Extract the (x, y) coordinate from the center of the cell holding the provided text.  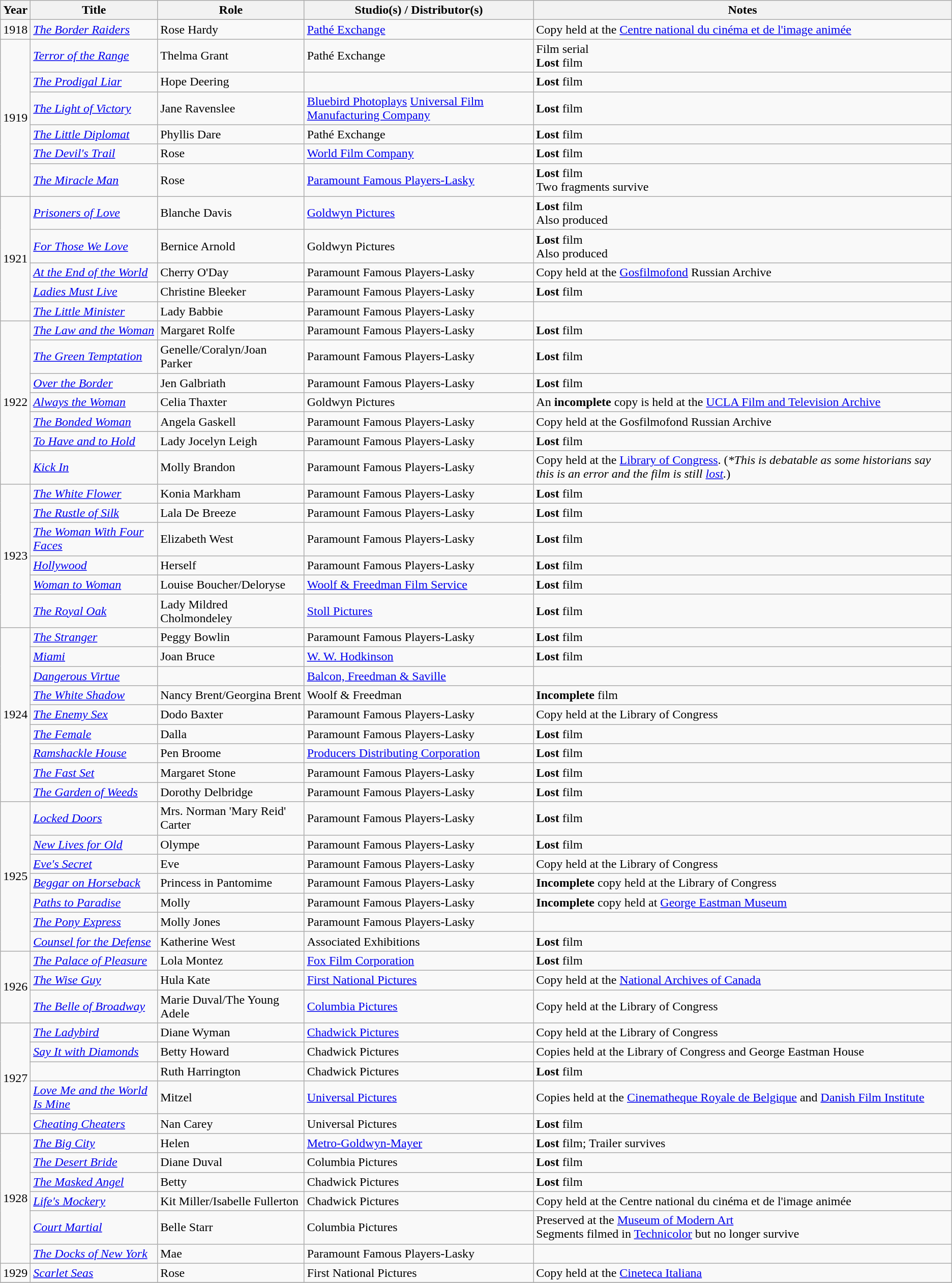
Ruth Harrington (231, 1071)
Beggar on Horseback (94, 883)
Counsel for the Defense (94, 941)
Preserved at the Museum of Modern Art Segments filmed in Technicolor but no longer survive (742, 1227)
Copies held at the Cinematheque Royale de Belgique and Danish Film Institute (742, 1098)
The Little Diplomat (94, 134)
Ramshackle House (94, 753)
Marie Duval/The Young Adele (231, 1006)
Studio(s) / Distributor(s) (419, 10)
Mrs. Norman 'Mary Reid' Carter (231, 818)
Always the Woman (94, 402)
1921 (15, 258)
Celia Thaxter (231, 402)
The Woman With Four Faces (94, 539)
The Light of Victory (94, 108)
Paths to Paradise (94, 902)
The Ladybird (94, 1033)
Terror of the Range (94, 56)
Belle Starr (231, 1227)
The Belle of Broadway (94, 1006)
Metro-Goldwyn-Mayer (419, 1143)
Mitzel (231, 1098)
Notes (742, 10)
Elizabeth West (231, 539)
Dalla (231, 734)
The Pony Express (94, 922)
At the End of the World (94, 272)
Olympe (231, 844)
Peggy Bowlin (231, 637)
Lost filmTwo fragments survive (742, 180)
World Film Company (419, 154)
Helen (231, 1143)
The Fast Set (94, 773)
The Desert Bride (94, 1162)
The White Shadow (94, 695)
Pen Broome (231, 753)
Bernice Arnold (231, 246)
Balcon, Freedman & Saville (419, 676)
The Rustle of Silk (94, 513)
Molly Jones (231, 922)
The Green Temptation (94, 357)
Locked Doors (94, 818)
Role (231, 10)
The Female (94, 734)
Love Me and the World Is Mine (94, 1098)
Betty Howard (231, 1052)
Title (94, 10)
An incomplete copy is held at the UCLA Film and Television Archive (742, 402)
The Miracle Man (94, 180)
Cheating Cheaters (94, 1124)
1919 (15, 118)
Thelma Grant (231, 56)
The Big City (94, 1143)
Copy held at the National Archives of Canada (742, 980)
Copy held at the Library of Congress. (*This is debatable as some historians say this is an error and the film is still lost.) (742, 467)
Lady Mildred Cholmondeley (231, 610)
Margaret Rolfe (231, 331)
The Bonded Woman (94, 422)
The Prodigal Liar (94, 82)
1923 (15, 556)
Molly (231, 902)
Woolf & Freedman Film Service (419, 585)
Lala De Breeze (231, 513)
The Masked Angel (94, 1182)
Hula Kate (231, 980)
The White Flower (94, 493)
Nancy Brent/Georgina Brent (231, 695)
The Devil's Trail (94, 154)
Genelle/Coralyn/Joan Parker (231, 357)
1928 (15, 1199)
Diane Wyman (231, 1033)
1927 (15, 1078)
1926 (15, 987)
Fox Film Corporation (419, 960)
Year (15, 10)
The Enemy Sex (94, 715)
For Those We Love (94, 246)
1922 (15, 402)
The Royal Oak (94, 610)
Lost film; Trailer survives (742, 1143)
The Wise Guy (94, 980)
Copy held at the Cineteca Italiana (742, 1273)
Life's Mockery (94, 1201)
Over the Border (94, 383)
Dangerous Virtue (94, 676)
Kick In (94, 467)
Mae (231, 1253)
The Docks of New York (94, 1253)
The Law and the Woman (94, 331)
Dodo Baxter (231, 715)
Margaret Stone (231, 773)
The Little Minister (94, 311)
Christine Bleeker (231, 291)
Rose Hardy (231, 30)
Konia Markham (231, 493)
Eve's Secret (94, 864)
Lady Jocelyn Leigh (231, 441)
Jane Ravenslee (231, 108)
Jen Galbriath (231, 383)
Copies held at the Library of Congress and George Eastman House (742, 1052)
Blanche Davis (231, 213)
Hollywood (94, 565)
1929 (15, 1273)
Lost filmAlso produced (742, 213)
New Lives for Old (94, 844)
Dorothy Delbridge (231, 792)
1924 (15, 714)
Herself (231, 565)
Betty (231, 1182)
The Stranger (94, 637)
1925 (15, 876)
The Palace of Pleasure (94, 960)
Princess in Pantomime (231, 883)
Lola Montez (231, 960)
Ladies Must Live (94, 291)
Lady Babbie (231, 311)
Katherine West (231, 941)
Angela Gaskell (231, 422)
Woolf & Freedman (419, 695)
Diane Duval (231, 1162)
The Border Raiders (94, 30)
Cherry O'Day (231, 272)
To Have and to Hold (94, 441)
Incomplete copy held at George Eastman Museum (742, 902)
Scarlet Seas (94, 1273)
Producers Distributing Corporation (419, 753)
Woman to Woman (94, 585)
Louise Boucher/Deloryse (231, 585)
Phyllis Dare (231, 134)
Associated Exhibitions (419, 941)
Kit Miller/Isabelle Fullerton (231, 1201)
Incomplete copy held at the Library of Congress (742, 883)
Court Martial (94, 1227)
Nan Carey (231, 1124)
Molly Brandon (231, 467)
W. W. Hodkinson (419, 656)
Say It with Diamonds (94, 1052)
Joan Bruce (231, 656)
The Garden of Weeds (94, 792)
Stoll Pictures (419, 610)
Miami (94, 656)
Hope Deering (231, 82)
Film serialLost film (742, 56)
Prisoners of Love (94, 213)
Bluebird Photoplays Universal Film Manufacturing Company (419, 108)
Eve (231, 864)
1918 (15, 30)
Lost film Also produced (742, 246)
Incomplete film (742, 695)
